Pinpoint the cell where the given text exists, returning its (X, Y) midpoint coordinate. 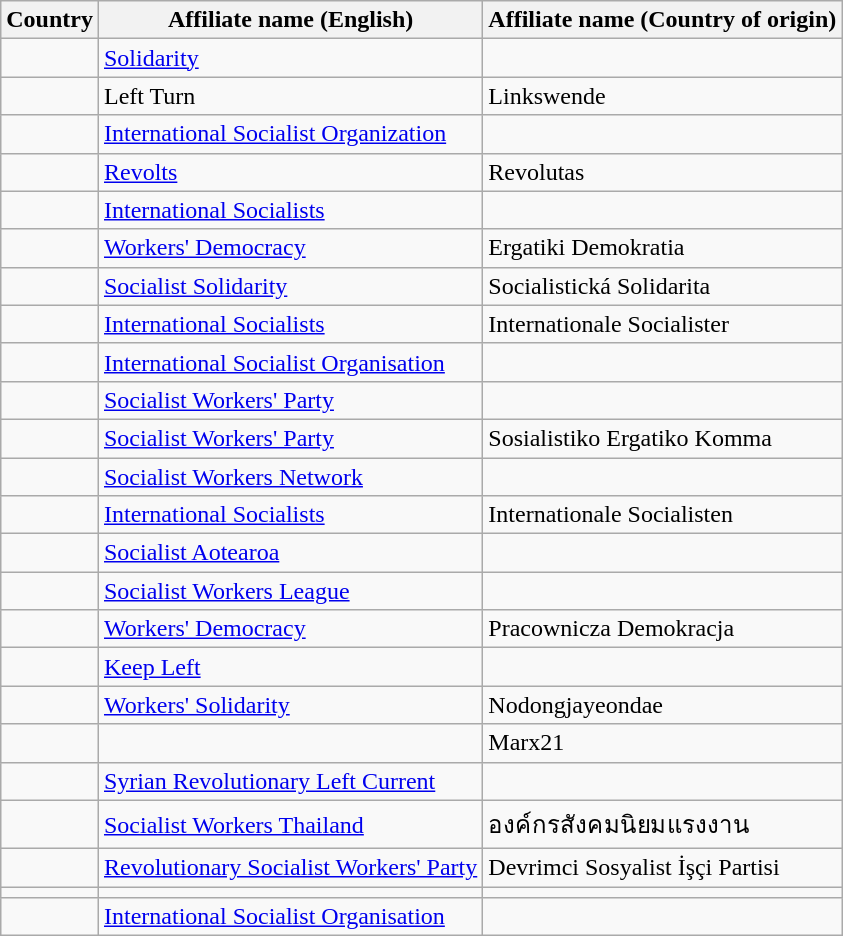
Solidarity (290, 58)
Internationale Socialisten (662, 515)
Socialist Aotearoa (290, 553)
Marx21 (662, 743)
Workers' Solidarity (290, 705)
Ergatiki Demokratia (662, 248)
Revolutionary Socialist Workers' Party (290, 868)
Revolts (290, 172)
Devrimci Sosyalist İşçi Partisi (662, 868)
Affiliate name (Country of origin) (662, 20)
Revolutas (662, 172)
Left Turn (290, 96)
Syrian Revolutionary Left Current (290, 781)
Country (50, 20)
Socialist Workers Thailand (290, 824)
Nodongjayeondae (662, 705)
International Socialist Organization (290, 134)
องค์กรสังคมนิยมแรงงาน (662, 824)
Keep Left (290, 667)
Affiliate name (English) (290, 20)
Internationale Socialister (662, 324)
Sosialistiko Ergatiko Komma (662, 438)
Linkswende (662, 96)
Pracownicza Demokracja (662, 629)
Socialistická Solidarita (662, 286)
Socialist Workers Network (290, 477)
Socialist Solidarity (290, 286)
Socialist Workers League (290, 591)
